Determine the [X, Y] coordinate at the center of the cell enclosing the given text.  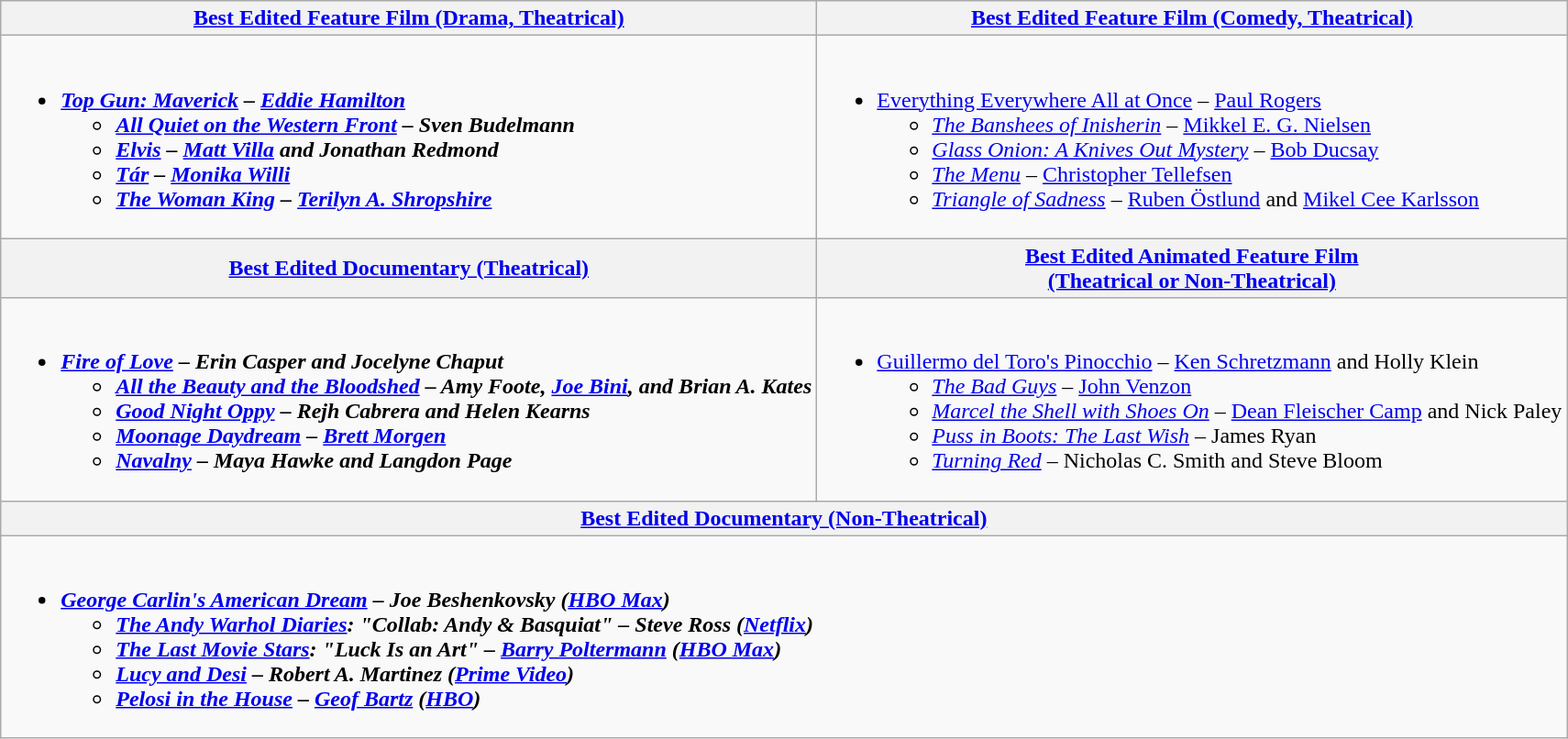
Best Edited Documentary (Theatrical) [409, 268]
Best Edited Feature Film (Drama, Theatrical) [409, 18]
Best Edited Animated Feature Film(Theatrical or Non-Theatrical) [1192, 268]
Best Edited Documentary (Non-Theatrical) [784, 518]
Best Edited Feature Film (Comedy, Theatrical) [1192, 18]
